Output the (x, y) coordinate of the center of the cell containing the given text.  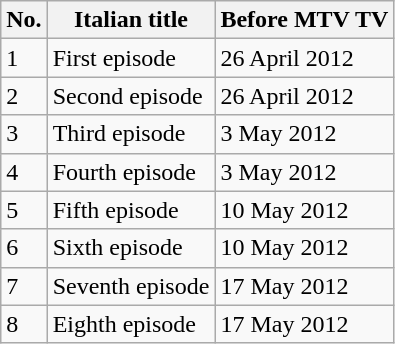
Fourth episode (131, 172)
2 (24, 96)
6 (24, 248)
Fifth episode (131, 210)
Eighth episode (131, 324)
Before MTV TV (304, 20)
No. (24, 20)
4 (24, 172)
Second episode (131, 96)
8 (24, 324)
Third episode (131, 134)
First episode (131, 58)
1 (24, 58)
Italian title (131, 20)
7 (24, 286)
5 (24, 210)
Sixth episode (131, 248)
Seventh episode (131, 286)
3 (24, 134)
